Pinpoint the cell where the given text exists, returning its [X, Y] midpoint coordinate. 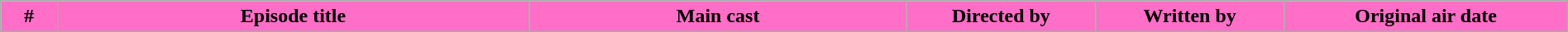
Written by [1190, 16]
Directed by [1001, 16]
Original air date [1426, 16]
# [29, 16]
Episode title [293, 16]
Main cast [718, 16]
